Capture the cell that displays the provided text and extract its (x, y) central coordinate. 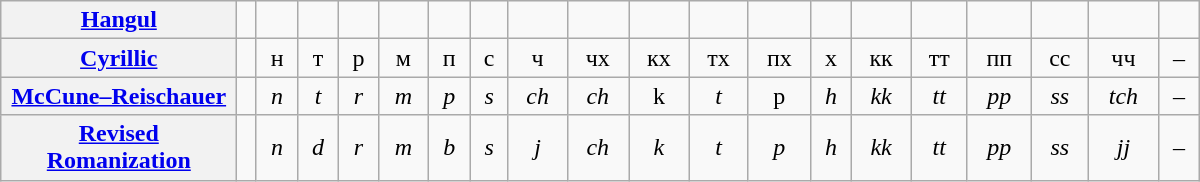
McCune–Reischauer (119, 96)
ч (538, 58)
р (358, 58)
чх (598, 58)
jj (1124, 148)
тт (939, 58)
пп (999, 58)
tch (1124, 96)
чч (1124, 58)
м (404, 58)
пх (780, 58)
Cyrillic (119, 58)
сс (1060, 58)
b (449, 148)
кк (881, 58)
тх (718, 58)
Revised Romanization (119, 148)
d (318, 148)
х (831, 58)
т (318, 58)
н (277, 58)
кх (658, 58)
Hangul (119, 20)
с (489, 58)
п (449, 58)
j (538, 148)
